From the cell containing the given text, extract its center point as [X, Y] coordinate. 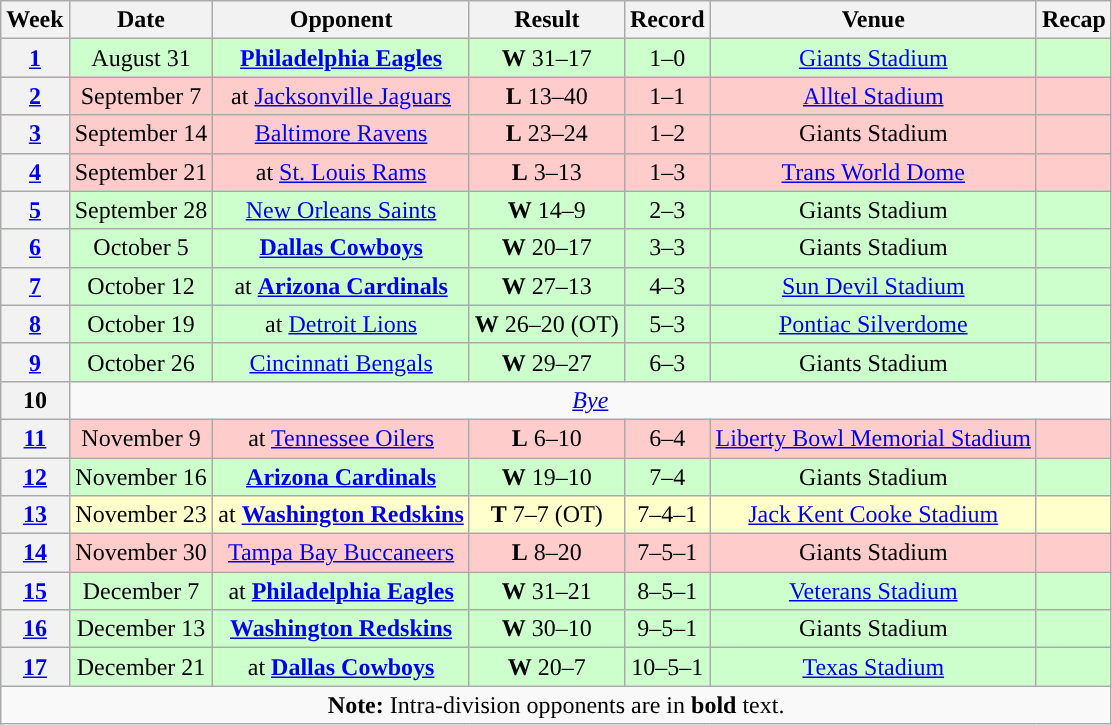
L 8–20 [546, 553]
15 [35, 591]
W 20–17 [546, 248]
at St. Louis Rams [341, 172]
T 7–7 (OT) [546, 515]
Trans World Dome [873, 172]
W 31–17 [546, 58]
Date [141, 20]
Record [667, 20]
7–4–1 [667, 515]
Sun Devil Stadium [873, 286]
L 13–40 [546, 96]
at Jacksonville Jaguars [341, 96]
9 [35, 362]
New Orleans Saints [341, 210]
2–3 [667, 210]
6 [35, 248]
3 [35, 134]
Dallas Cowboys [341, 248]
Result [546, 20]
Jack Kent Cooke Stadium [873, 515]
Liberty Bowl Memorial Stadium [873, 438]
Baltimore Ravens [341, 134]
December 21 [141, 667]
3–3 [667, 248]
1–2 [667, 134]
1 [35, 58]
Tampa Bay Buccaneers [341, 553]
October 5 [141, 248]
Texas Stadium [873, 667]
13 [35, 515]
October 12 [141, 286]
11 [35, 438]
8–5–1 [667, 591]
Philadelphia Eagles [341, 58]
W 19–10 [546, 477]
5 [35, 210]
L 23–24 [546, 134]
Veterans Stadium [873, 591]
1–1 [667, 96]
16 [35, 629]
October 26 [141, 362]
Week [35, 20]
December 13 [141, 629]
Arizona Cardinals [341, 477]
Note: Intra-division opponents are in bold text. [556, 705]
October 19 [141, 324]
14 [35, 553]
at Washington Redskins [341, 515]
W 30–10 [546, 629]
November 23 [141, 515]
Bye [590, 400]
Pontiac Silverdome [873, 324]
L 3–13 [546, 172]
at Arizona Cardinals [341, 286]
9–5–1 [667, 629]
W 14–9 [546, 210]
Opponent [341, 20]
4–3 [667, 286]
10–5–1 [667, 667]
at Detroit Lions [341, 324]
Washington Redskins [341, 629]
6–3 [667, 362]
7–4 [667, 477]
W 20–7 [546, 667]
Alltel Stadium [873, 96]
17 [35, 667]
10 [35, 400]
at Philadelphia Eagles [341, 591]
Cincinnati Bengals [341, 362]
September 14 [141, 134]
W 27–13 [546, 286]
W 29–27 [546, 362]
8 [35, 324]
5–3 [667, 324]
W 31–21 [546, 591]
November 9 [141, 438]
November 16 [141, 477]
at Tennessee Oilers [341, 438]
Recap [1074, 20]
1–0 [667, 58]
September 21 [141, 172]
7 [35, 286]
12 [35, 477]
September 7 [141, 96]
4 [35, 172]
7–5–1 [667, 553]
2 [35, 96]
6–4 [667, 438]
November 30 [141, 553]
W 26–20 (OT) [546, 324]
December 7 [141, 591]
September 28 [141, 210]
1–3 [667, 172]
L 6–10 [546, 438]
August 31 [141, 58]
Venue [873, 20]
at Dallas Cowboys [341, 667]
